Scan for the cell matching the given text and deliver its [X, Y] coordinate at center. 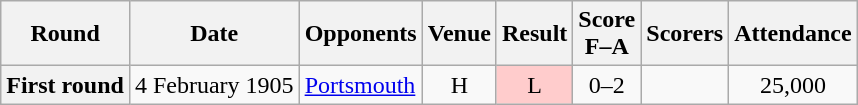
Result [534, 34]
Portsmouth [360, 85]
Date [214, 34]
Venue [459, 34]
H [459, 85]
4 February 1905 [214, 85]
0–2 [607, 85]
ScoreF–A [607, 34]
Attendance [793, 34]
Round [66, 34]
L [534, 85]
Opponents [360, 34]
25,000 [793, 85]
First round [66, 85]
Scorers [685, 34]
